Return [x, y] of the center of cell containing provided text 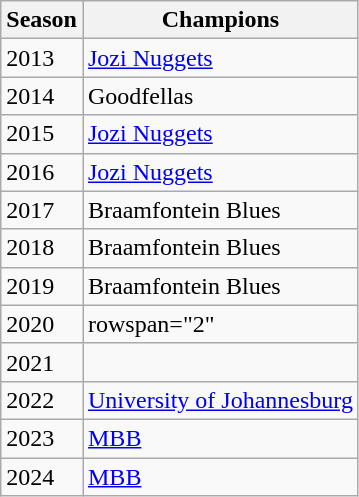
2020 [42, 324]
University of Johannesburg [220, 400]
2013 [42, 58]
rowspan="2" [220, 324]
2015 [42, 134]
2014 [42, 96]
2023 [42, 438]
2016 [42, 172]
2021 [42, 362]
Goodfellas [220, 96]
Season [42, 20]
2017 [42, 210]
2018 [42, 248]
Champions [220, 20]
2022 [42, 400]
2024 [42, 477]
2019 [42, 286]
